Find where the given text appears and provide that cell's center as (X, Y) coordinate. 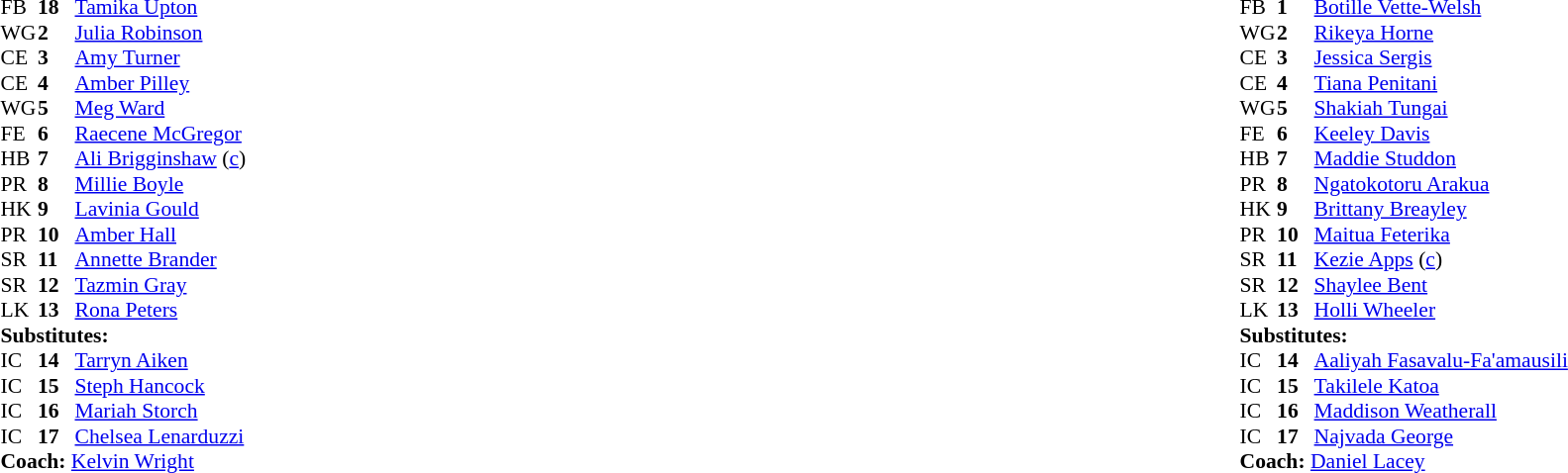
Keeley Davis (1441, 134)
Annette Brander (160, 260)
Tarryn Aiken (160, 361)
Millie Boyle (160, 184)
Takilele Katoa (1441, 386)
Rona Peters (160, 310)
Tiana Penitani (1441, 83)
Lavinia Gould (160, 209)
Amber Hall (160, 235)
Brittany Breayley (1441, 209)
Raecene McGregor (160, 134)
Maddie Studdon (1441, 159)
Ngatokotoru Arakua (1441, 184)
Chelsea Lenarduzzi (160, 436)
Julia Robinson (160, 33)
Mariah Storch (160, 411)
Shaylee Bent (1441, 285)
Rikeya Horne (1441, 33)
Kezie Apps (c) (1441, 260)
Amy Turner (160, 58)
Amber Pilley (160, 83)
Maddison Weatherall (1441, 411)
Ali Brigginshaw (c) (160, 159)
Steph Hancock (160, 386)
Maitua Feterika (1441, 235)
Jessica Sergis (1441, 58)
Najvada George (1441, 436)
Holli Wheeler (1441, 310)
Tazmin Gray (160, 285)
Shakiah Tungai (1441, 108)
Aaliyah Fasavalu-Fa'amausili (1441, 361)
Meg Ward (160, 108)
